For the text-containing cell, return its midpoint in (X, Y) coordinate format. 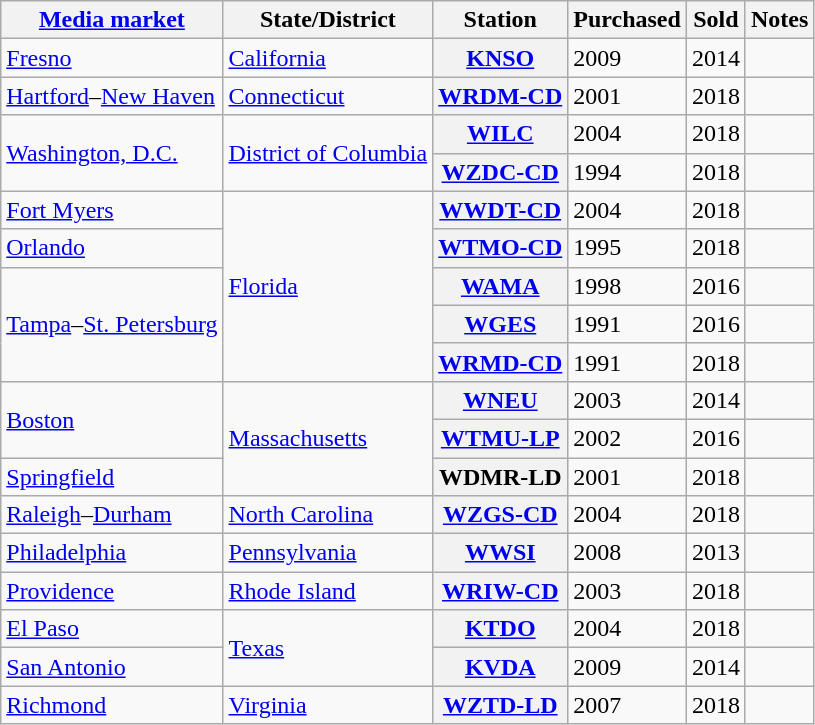
District of Columbia (328, 153)
Station (500, 20)
2007 (628, 705)
WGES (500, 324)
2002 (628, 438)
Notes (779, 20)
WNEU (500, 400)
Boston (112, 419)
1994 (628, 172)
WAMA (500, 286)
2008 (628, 553)
WZTD-LD (500, 705)
Connecticut (328, 96)
North Carolina (328, 515)
Texas (328, 648)
WRDM-CD (500, 96)
Washington, D.C. (112, 153)
Massachusetts (328, 438)
WZDC-CD (500, 172)
WZGS-CD (500, 515)
San Antonio (112, 667)
Springfield (112, 477)
El Paso (112, 629)
Raleigh–Durham (112, 515)
KNSO (500, 58)
WWDT-CD (500, 210)
WTMO-CD (500, 248)
Media market (112, 20)
California (328, 58)
Pennsylvania (328, 553)
Tampa–St. Petersburg (112, 324)
Fresno (112, 58)
KVDA (500, 667)
State/District (328, 20)
WTMU-LP (500, 438)
Philadelphia (112, 553)
1995 (628, 248)
Sold (716, 20)
Fort Myers (112, 210)
WWSI (500, 553)
Orlando (112, 248)
2013 (716, 553)
Virginia (328, 705)
Florida (328, 286)
Purchased (628, 20)
1998 (628, 286)
Hartford–New Haven (112, 96)
Rhode Island (328, 591)
Richmond (112, 705)
WRMD-CD (500, 362)
WDMR-LD (500, 477)
WRIW-CD (500, 591)
KTDO (500, 629)
Providence (112, 591)
WILC (500, 134)
